From the cell containing the given text, extract its center point as (X, Y) coordinate. 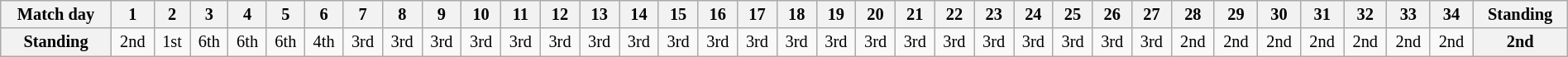
32 (1365, 14)
13 (600, 14)
Match day (56, 14)
31 (1322, 14)
22 (954, 14)
25 (1073, 14)
27 (1152, 14)
23 (994, 14)
33 (1408, 14)
7 (363, 14)
3 (209, 14)
15 (678, 14)
10 (481, 14)
1st (172, 42)
2 (172, 14)
16 (718, 14)
11 (520, 14)
29 (1236, 14)
17 (758, 14)
28 (1193, 14)
1 (132, 14)
4th (323, 42)
12 (560, 14)
4 (247, 14)
6 (323, 14)
9 (442, 14)
14 (639, 14)
34 (1451, 14)
19 (836, 14)
8 (402, 14)
18 (796, 14)
30 (1279, 14)
21 (915, 14)
24 (1034, 14)
26 (1112, 14)
5 (285, 14)
20 (876, 14)
